Return (x, y) of the center of cell containing provided text 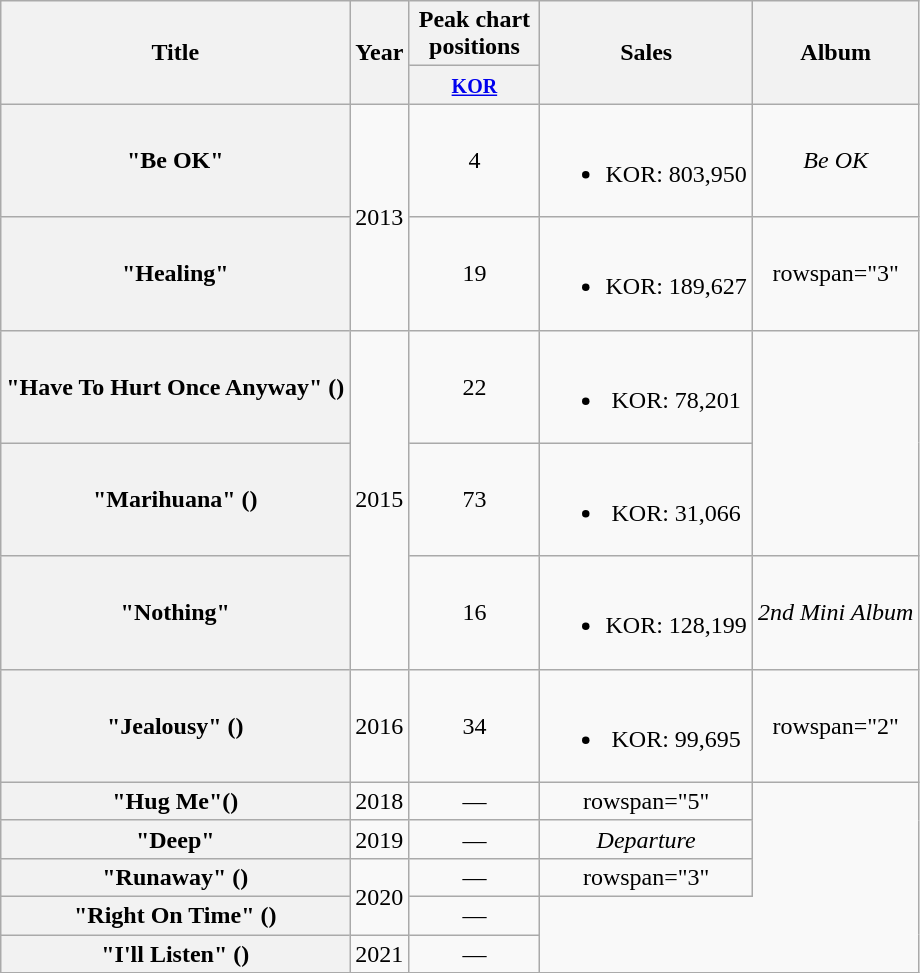
"Nothing" (176, 612)
"Right On Time" () (176, 915)
2018 (380, 801)
Departure (646, 839)
34 (474, 726)
"Marihuana" () (176, 500)
"I'll Listen" () (176, 953)
2020 (380, 896)
Album (836, 52)
"Hug Me"() (176, 801)
16 (474, 612)
"Have To Hurt Once Anyway" () (176, 386)
"Deep" (176, 839)
"Jealousy" () (176, 726)
2nd Mini Album (836, 612)
2021 (380, 953)
19 (474, 274)
Be OK (836, 160)
2019 (380, 839)
"Runaway" () (176, 877)
KOR (474, 85)
Year (380, 52)
4 (474, 160)
2015 (380, 500)
KOR: 189,627 (646, 274)
2013 (380, 217)
rowspan="5" (646, 801)
Sales (646, 52)
2016 (380, 726)
"Be OK" (176, 160)
Title (176, 52)
KOR: 31,066 (646, 500)
Peak chart positions (474, 34)
KOR: 78,201 (646, 386)
KOR: 128,199 (646, 612)
KOR: 803,950 (646, 160)
73 (474, 500)
"Healing" (176, 274)
rowspan="2" (836, 726)
KOR: 99,695 (646, 726)
22 (474, 386)
